From the cell containing the given text, extract its center point as (X, Y) coordinate. 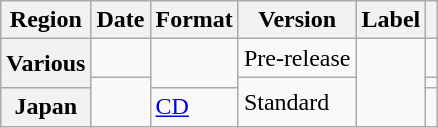
CD (194, 107)
Version (297, 20)
Various (46, 64)
Japan (46, 107)
Standard (297, 102)
Format (194, 20)
Pre-release (297, 58)
Date (120, 20)
Region (46, 20)
Label (391, 20)
